Extract the [X, Y] coordinate from the center of the cell holding the provided text.  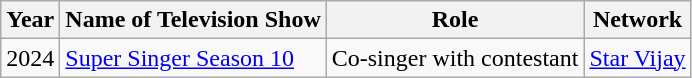
Super Singer Season 10 [193, 58]
2024 [30, 58]
Network [638, 20]
Role [455, 20]
Co-singer with contestant [455, 58]
Name of Television Show [193, 20]
Year [30, 20]
Star Vijay [638, 58]
